Capture the cell that displays the provided text and extract its [X, Y] central coordinate. 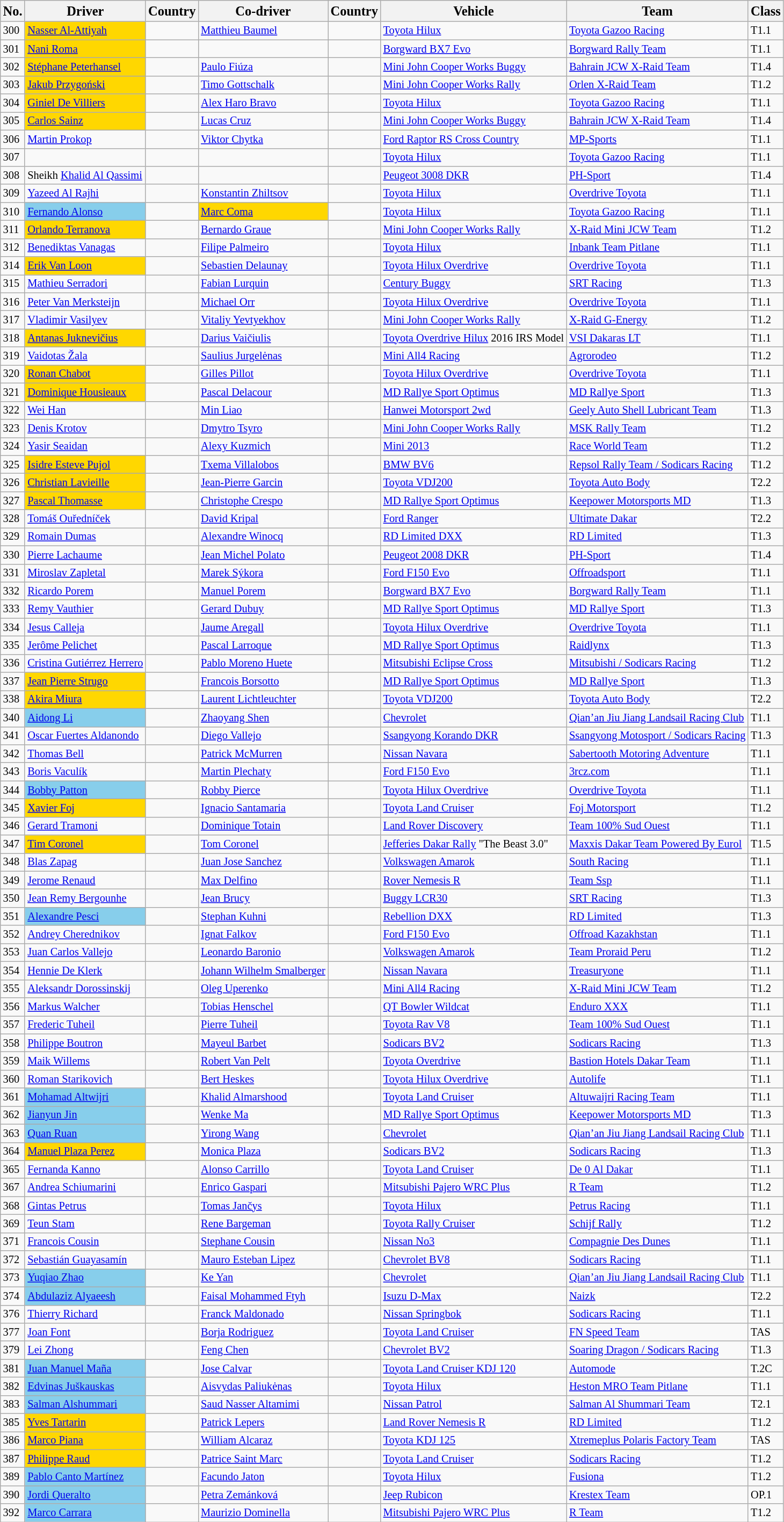
363 [13, 1133]
Saud Nasser Altamimi [263, 1404]
322 [13, 410]
T2.1 [766, 1404]
Vladimir Vasilyev [85, 320]
331 [13, 573]
342 [13, 753]
Lei Zhong [85, 1350]
330 [13, 555]
Mitsubishi Eclipse Cross [474, 663]
Automode [657, 1368]
Juan Carlos Vallejo [85, 952]
Oleg Uperenko [263, 989]
Stephane Cousin [263, 1242]
379 [13, 1350]
337 [13, 682]
Andrey Cherednikov [85, 934]
Chevrolet BV8 [474, 1260]
Toyota Overdrive Hilux 2016 IRS Model [474, 338]
Vaidotas Žala [85, 356]
Carlos Sainz [85, 121]
Edvinas Juškauskas [85, 1386]
Patrick McMurren [263, 753]
Mini 2013 [474, 446]
371 [13, 1242]
374 [13, 1296]
Wei Han [85, 410]
Yves Tartarin [85, 1423]
Francois Cousin [85, 1242]
Orlen X-Raid Team [657, 85]
South Racing [657, 862]
Class [766, 11]
Jean Remy Bergounhe [85, 898]
Gerard Tramoni [85, 826]
369 [13, 1223]
Autolife [657, 1079]
Giniel De Villiers [85, 103]
Ford Ranger [474, 519]
Naizk [657, 1296]
Tim Coronel [85, 844]
344 [13, 790]
Akira Miura [85, 699]
Saulius Jurgelėnas [263, 356]
359 [13, 1061]
Markus Walcher [85, 1006]
Aleksandr Dorossinskij [85, 989]
Khalid Almarshood [263, 1097]
358 [13, 1043]
Jaume Aregall [263, 627]
Darius Vaičiulis [263, 338]
Robby Pierce [263, 790]
Co-driver [263, 11]
Toyota Land Cruiser KDJ 120 [474, 1368]
Enrico Gaspari [263, 1187]
305 [13, 121]
376 [13, 1314]
Txema Villalobos [263, 465]
Paulo Fiúza [263, 67]
316 [13, 302]
318 [13, 338]
Rene Bargeman [263, 1223]
Christophe Crespo [263, 501]
352 [13, 934]
Matthieu Baumel [263, 31]
Pierre Lachaume [85, 555]
346 [13, 826]
Century Buggy [474, 284]
Xavier Foj [85, 808]
367 [13, 1187]
De 0 Al Dakar [657, 1169]
Bobby Patton [85, 790]
Mauro Esteban Lipez [263, 1260]
Frederic Tuheil [85, 1025]
383 [13, 1404]
Dominique Totain [263, 826]
Stéphane Peterhansel [85, 67]
351 [13, 916]
Pascal Thomasse [85, 501]
Tomas Jančys [263, 1206]
Sheikh Khalid Al Qassimi [85, 175]
301 [13, 49]
Boris Vaculík [85, 772]
Toyota Rally Cruiser [474, 1223]
Chevrolet BV2 [474, 1350]
Krestex Team [657, 1495]
356 [13, 1006]
Blas Zapag [85, 862]
Gintas Petrus [85, 1206]
Juan Jose Sanchez [263, 862]
Pablo Moreno Huete [263, 663]
Bernardo Graue [263, 229]
Ronan Chabot [85, 374]
MSK Rally Team [657, 428]
Bastion Hotels Dakar Team [657, 1061]
Jean Brucy [263, 898]
Min Liao [263, 410]
Raidlynx [657, 645]
325 [13, 465]
312 [13, 248]
348 [13, 862]
Alexandre Winocq [263, 537]
Mitsubishi / Sodicars Racing [657, 663]
MP-Sports [657, 139]
Jean Michel Polato [263, 555]
Nissan No3 [474, 1242]
Nissan Springbok [474, 1314]
Pierre Tuheil [263, 1025]
Compagnie Des Dunes [657, 1242]
377 [13, 1332]
Offroad Kazakhstan [657, 934]
Aidong Li [85, 717]
Ke Yan [263, 1278]
FN Speed Team [657, 1332]
338 [13, 699]
Driver [85, 11]
Foj Motorsport [657, 808]
311 [13, 229]
353 [13, 952]
Maik Willems [85, 1061]
Bert Heskes [263, 1079]
343 [13, 772]
Monica Plaza [263, 1151]
Hanwei Motorsport 2wd [474, 410]
306 [13, 139]
Agrorodeo [657, 356]
Enduro XXX [657, 1006]
Fusiona [657, 1476]
Vitaliy Yevtyekhov [263, 320]
Franck Maldonado [263, 1314]
Miroslav Zapletal [85, 573]
Toyota KDJ 125 [474, 1440]
Jesus Calleja [85, 627]
302 [13, 67]
Benediktas Vanagas [85, 248]
Timo Gottschalk [263, 85]
Petra Zemánková [263, 1495]
Ultimate Dakar [657, 519]
Yasir Seaidan [85, 446]
Cristina Gutiérrez Herrero [85, 663]
365 [13, 1169]
328 [13, 519]
Isidre Esteve Pujol [85, 465]
Marek Sýkora [263, 573]
Isuzu D-Max [474, 1296]
Orlando Terranova [85, 229]
Nani Roma [85, 49]
Nasser Al-Attiyah [85, 31]
Salman Al Shummari Team [657, 1404]
Manuel Plaza Perez [85, 1151]
RD Limited DXX [474, 537]
Peugeot 2008 DKR [474, 555]
309 [13, 193]
X-Raid G-Energy [657, 320]
Ford Raptor RS Cross Country [474, 139]
Konstantin Zhiltsov [263, 193]
Dominique Housieaux [85, 392]
Rebellion DXX [474, 916]
Teun Stam [85, 1223]
Romain Dumas [85, 537]
Jeep Rubicon [474, 1495]
354 [13, 970]
314 [13, 266]
Jose Calvar [263, 1368]
336 [13, 663]
Pascal Delacour [263, 392]
Denis Krotov [85, 428]
Sabertooth Motoring Adventure [657, 753]
Yirong Wang [263, 1133]
345 [13, 808]
360 [13, 1079]
Martin Plechaty [263, 772]
Ricardo Porem [85, 591]
Tomáš Ouředníček [85, 519]
Max Delfino [263, 880]
Hennie De Klerk [85, 970]
385 [13, 1423]
Tobias Henschel [263, 1006]
Diego Vallejo [263, 736]
Tom Coronel [263, 844]
357 [13, 1025]
Maxxis Dakar Team Powered By Eurol [657, 844]
308 [13, 175]
Johann Wilhelm Smalberger [263, 970]
Alexy Kuzmich [263, 446]
Alonso Carrillo [263, 1169]
386 [13, 1440]
Gilles Pillot [263, 374]
3rcz.com [657, 772]
364 [13, 1151]
Philippe Raud [85, 1459]
Jean-Pierre Garcin [263, 482]
Mayeul Barbet [263, 1043]
390 [13, 1495]
Patrice Saint Marc [263, 1459]
Francois Borsotto [263, 682]
327 [13, 501]
389 [13, 1476]
Aisvydas Paliukėnas [263, 1386]
Peter Van Merksteijn [85, 302]
T.2C [766, 1368]
Roman Starikovich [85, 1079]
Martin Prokop [85, 139]
334 [13, 627]
Soaring Dragon / Sodicars Racing [657, 1350]
320 [13, 374]
Heston MRO Team Pitlane [657, 1386]
Team [657, 11]
Peugeot 3008 DKR [474, 175]
Jerôme Pelichet [85, 645]
355 [13, 989]
Marco Carrara [85, 1513]
Quan Ruan [85, 1133]
Salman Alshummari [85, 1404]
Jianyun Jin [85, 1115]
Robert Van Pelt [263, 1061]
No. [13, 11]
QT Bowler Wildcat [474, 1006]
Mathieu Serradori [85, 284]
Offroadsport [657, 573]
Manuel Porem [263, 591]
Geely Auto Shell Lubricant Team [657, 410]
362 [13, 1115]
Leonardo Baronio [263, 952]
381 [13, 1368]
Buggy LCR30 [474, 898]
Marc Coma [263, 212]
OP.1 [766, 1495]
Thomas Bell [85, 753]
Pascal Larroque [263, 645]
Filipe Palmeiro [263, 248]
Jerome Renaud [85, 880]
Schijf Rally [657, 1223]
Xtremeplus Polaris Factory Team [657, 1440]
Facundo Jaton [263, 1476]
Alexandre Pesci [85, 916]
Feng Chen [263, 1350]
Inbank Team Pitlane [657, 248]
Yuqiao Zhao [85, 1278]
William Alcaraz [263, 1440]
321 [13, 392]
310 [13, 212]
304 [13, 103]
Alex Haro Bravo [263, 103]
372 [13, 1260]
349 [13, 880]
Repsol Rally Team / Sodicars Racing [657, 465]
Treasuryone [657, 970]
Toyota Overdrive [474, 1061]
Remy Vauthier [85, 609]
Wenke Ma [263, 1115]
300 [13, 31]
Juan Manuel Maña [85, 1368]
Faisal Mohammed Ftyh [263, 1296]
VSI Dakaras LT [657, 338]
Ssangyong Motosport / Sodicars Racing [657, 736]
329 [13, 537]
Erik Van Loon [85, 266]
333 [13, 609]
Team Ssp [657, 880]
323 [13, 428]
Andrea Schiumarini [85, 1187]
Fabian Lurquin [263, 284]
Borja Rodriguez [263, 1332]
Yazeed Al Rajhi [85, 193]
Philippe Boutron [85, 1043]
Petrus Racing [657, 1206]
Dmytro Tsyro [263, 428]
315 [13, 284]
303 [13, 85]
392 [13, 1513]
Zhaoyang Shen [263, 717]
Joan Font [85, 1332]
361 [13, 1097]
Gerard Dubuy [263, 609]
Ignacio Santamaria [263, 808]
T1.5 [766, 844]
Maurizio Dominella [263, 1513]
350 [13, 898]
368 [13, 1206]
347 [13, 844]
Thierry Richard [85, 1314]
Jakub Przygoński [85, 85]
335 [13, 645]
326 [13, 482]
Michael Orr [263, 302]
Nissan Patrol [474, 1404]
340 [13, 717]
Altuwaijri Racing Team [657, 1097]
382 [13, 1386]
Patrick Lepers [263, 1423]
317 [13, 320]
BMW BV6 [474, 465]
Ssangyong Korando DKR [474, 736]
Laurent Lichtleuchter [263, 699]
Oscar Fuertes Aldanondo [85, 736]
Stephan Kuhni [263, 916]
332 [13, 591]
Team Proraid Peru [657, 952]
Sebastien Delaunay [263, 266]
373 [13, 1278]
307 [13, 157]
387 [13, 1459]
Pablo Canto Martínez [85, 1476]
Antanas Juknevičius [85, 338]
Viktor Chytka [263, 139]
Fernando Alonso [85, 212]
Jefferies Dakar Rally "The Beast 3.0" [474, 844]
Ignat Falkov [263, 934]
341 [13, 736]
Marco Piana [85, 1440]
Abdulaziz Alyaeesh [85, 1296]
Land Rover Nemesis R [474, 1423]
Christian Lavieille [85, 482]
Toyota Rav V8 [474, 1025]
Lucas Cruz [263, 121]
Fernanda Kanno [85, 1169]
Jean Pierre Strugo [85, 682]
Mohamad Altwijri [85, 1097]
Land Rover Discovery [474, 826]
324 [13, 446]
319 [13, 356]
Vehicle [474, 11]
Race World Team [657, 446]
Sebastián Guayasamín [85, 1260]
Rover Nemesis R [474, 880]
David Kripal [263, 519]
Jordi Queralto [85, 1495]
